Pinpoint the cell where the given text exists, returning its (X, Y) midpoint coordinate. 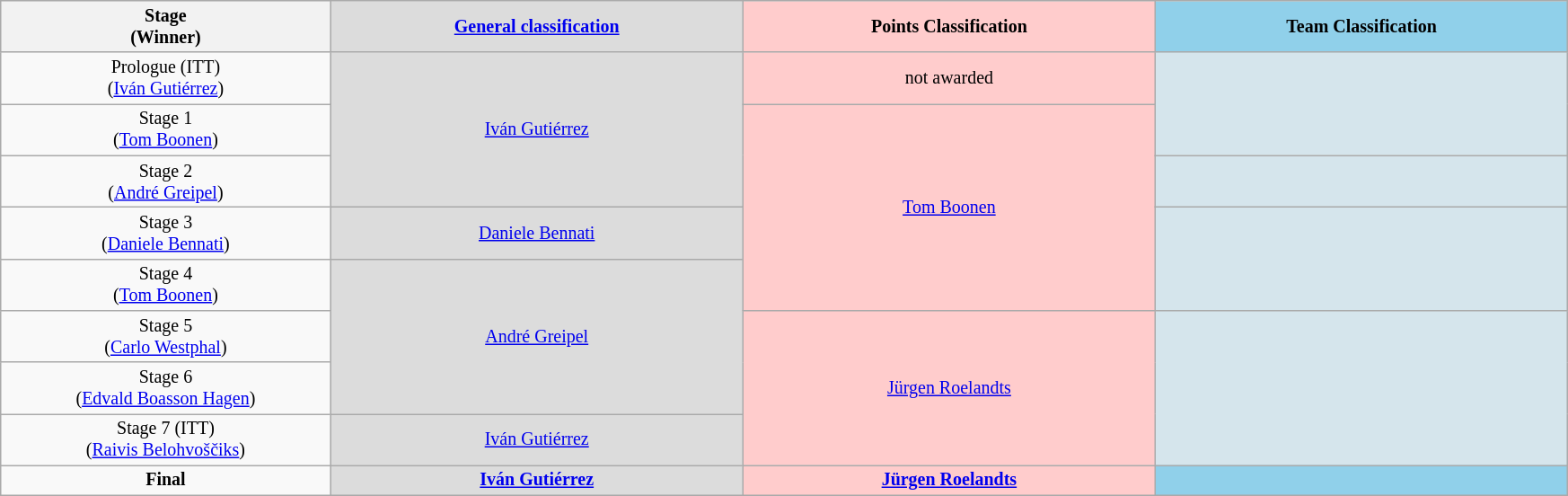
Stage 1 (Tom Boonen) (165, 129)
Stage 5 (Carlo Westphal) (165, 336)
Stage 3 (Daniele Bennati) (165, 234)
Stage(Winner) (165, 27)
Team Classification (1361, 27)
Final (165, 480)
André Greipel (537, 336)
not awarded (948, 79)
Tom Boonen (948, 208)
Daniele Bennati (537, 234)
Stage 6 (Edvald Boasson Hagen) (165, 388)
Stage 2 (André Greipel) (165, 182)
General classification (537, 27)
Stage 4 (Tom Boonen) (165, 284)
Points Classification (948, 27)
Stage 7 (ITT)(Raivis Belohvoščiks) (165, 440)
Prologue (ITT) (Iván Gutiérrez) (165, 79)
